Pinpoint the cell where the given text exists, returning its (X, Y) midpoint coordinate. 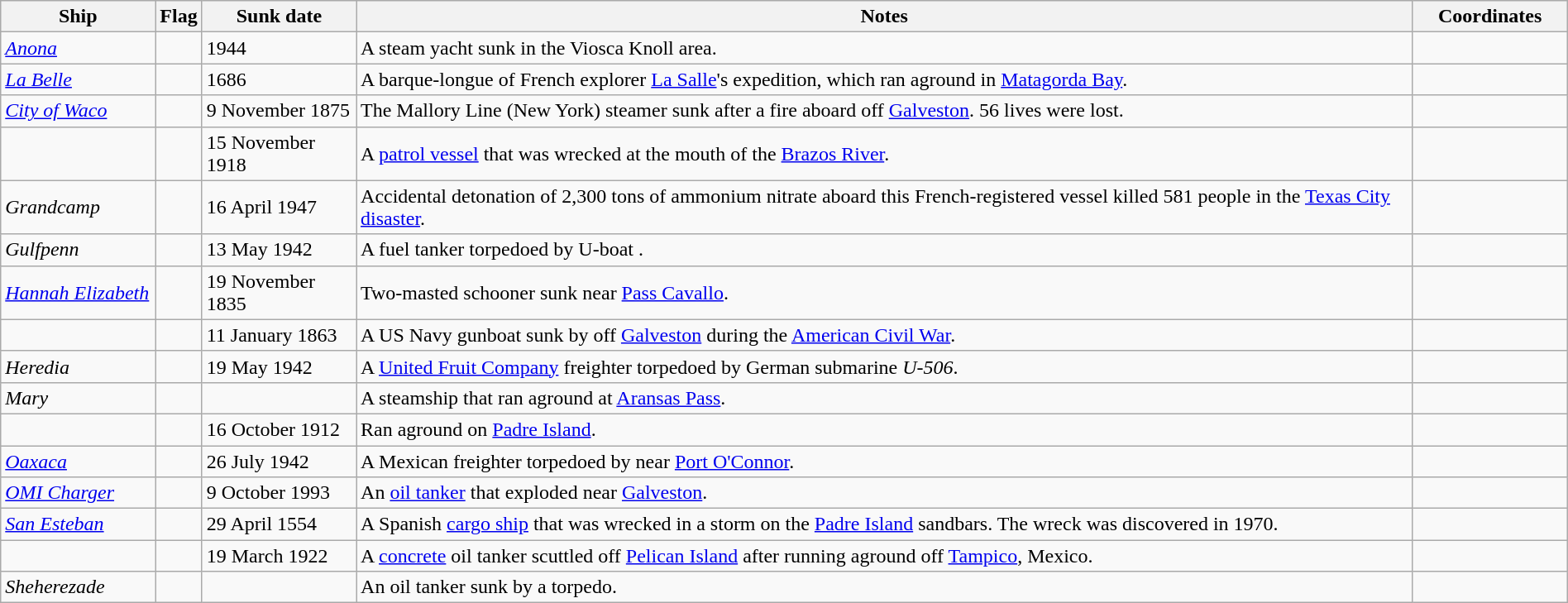
Notes (885, 17)
1686 (279, 79)
City of Waco (78, 111)
16 October 1912 (279, 429)
Oaxaca (78, 461)
15 November 1918 (279, 154)
Gulfpenn (78, 250)
Ship (78, 17)
13 May 1942 (279, 250)
Two-masted schooner sunk near Pass Cavallo. (885, 293)
An oil tanker that exploded near Galveston. (885, 493)
A concrete oil tanker scuttled off Pelican Island after running aground off Tampico, Mexico. (885, 556)
Sheherezade (78, 587)
The Mallory Line (New York) steamer sunk after a fire aboard off Galveston. 56 lives were lost. (885, 111)
A steam yacht sunk in the Viosca Knoll area. (885, 48)
26 July 1942 (279, 461)
An oil tanker sunk by a torpedo. (885, 587)
San Esteban (78, 524)
Sunk date (279, 17)
Grandcamp (78, 207)
Coordinates (1490, 17)
Heredia (78, 366)
Flag (179, 17)
Accidental detonation of 2,300 tons of ammonium nitrate aboard this French-registered vessel killed 581 people in the Texas City disaster. (885, 207)
La Belle (78, 79)
16 April 1947 (279, 207)
Ran aground on Padre Island. (885, 429)
Hannah Elizabeth (78, 293)
A Mexican freighter torpedoed by near Port O'Connor. (885, 461)
19 March 1922 (279, 556)
A steamship that ran aground at Aransas Pass. (885, 398)
9 November 1875 (279, 111)
A barque-longue of French explorer La Salle's expedition, which ran aground in Matagorda Bay. (885, 79)
11 January 1863 (279, 335)
A fuel tanker torpedoed by U-boat . (885, 250)
A Spanish cargo ship that was wrecked in a storm on the Padre Island sandbars. The wreck was discovered in 1970. (885, 524)
19 May 1942 (279, 366)
Anona (78, 48)
A patrol vessel that was wrecked at the mouth of the Brazos River. (885, 154)
OMI Charger (78, 493)
A United Fruit Company freighter torpedoed by German submarine U-506. (885, 366)
19 November 1835 (279, 293)
A US Navy gunboat sunk by off Galveston during the American Civil War. (885, 335)
1944 (279, 48)
9 October 1993 (279, 493)
29 April 1554 (279, 524)
Mary (78, 398)
